Search for the cell housing the specified text and yield its [X, Y] center coordinate. 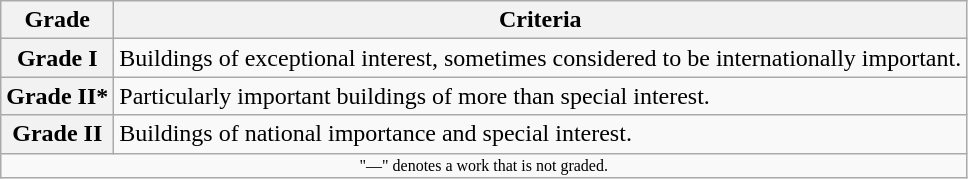
Grade [58, 20]
"—" denotes a work that is not graded. [484, 165]
Grade II [58, 134]
Grade II* [58, 96]
Particularly important buildings of more than special interest. [540, 96]
Buildings of national importance and special interest. [540, 134]
Buildings of exceptional interest, sometimes considered to be internationally important. [540, 58]
Criteria [540, 20]
Grade I [58, 58]
